Find where the given text appears and provide that cell's center as (x, y) coordinate. 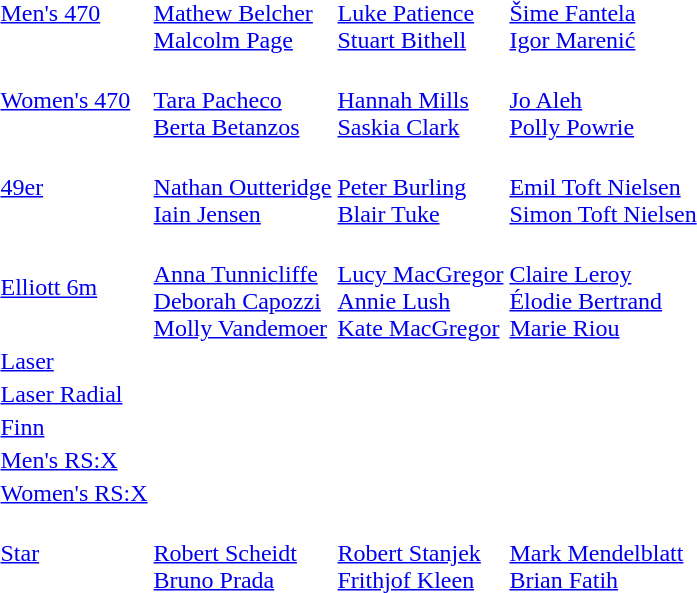
Peter BurlingBlair Tuke (420, 187)
Tara PachecoBerta Betanzos (242, 100)
Nathan OutteridgeIain Jensen (242, 187)
Anna TunnicliffeDeborah CapozziMolly Vandemoer (242, 288)
Hannah MillsSaskia Clark (420, 100)
Lucy MacGregorAnnie LushKate MacGregor (420, 288)
